Extract the (x, y) coordinate from the center of the cell holding the provided text.  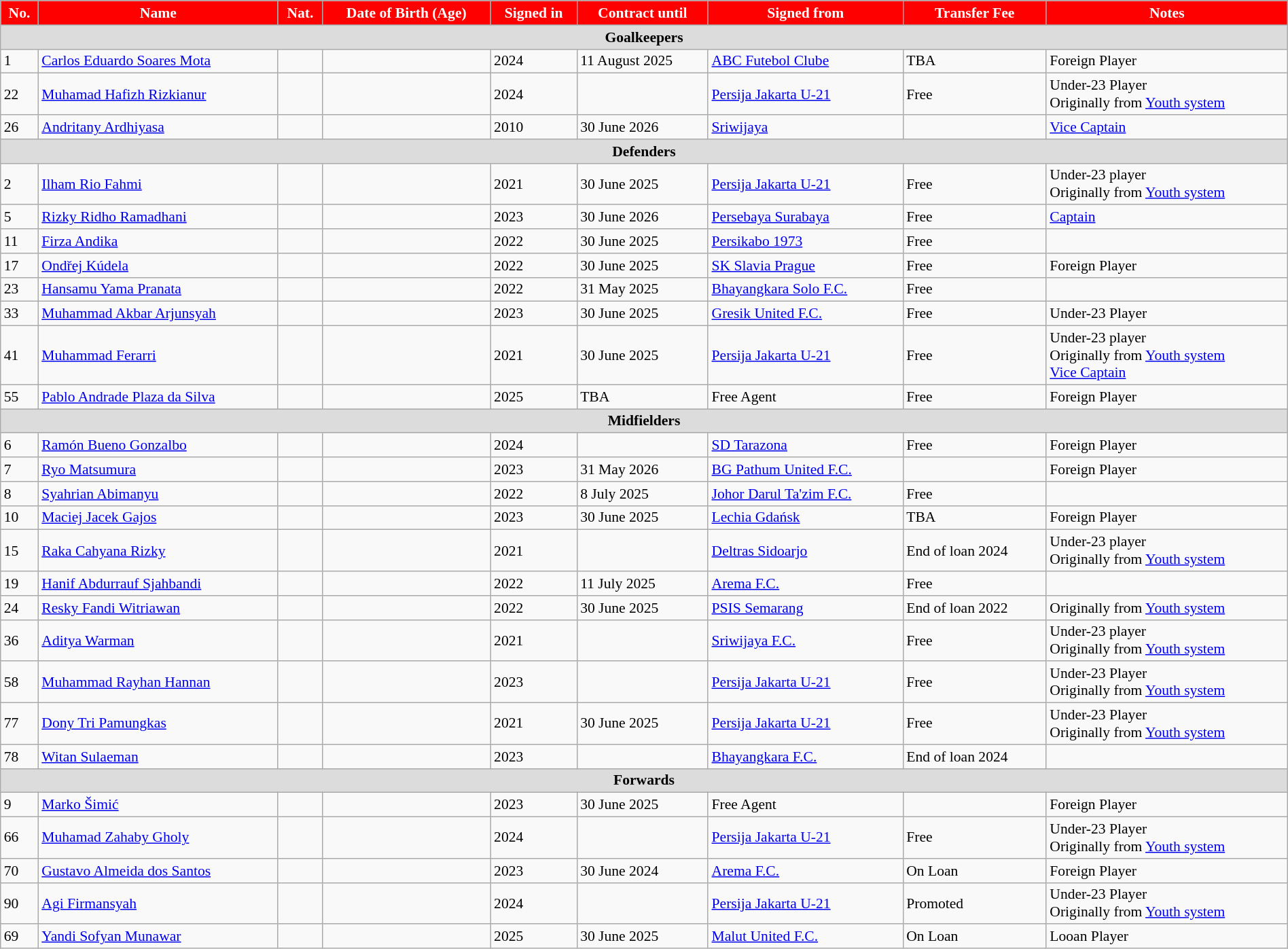
15 (19, 550)
26 (19, 127)
Gresik United F.C. (806, 314)
9 (19, 805)
Maciej Jacek Gajos (158, 518)
Under-23 Player (1167, 314)
Muhamad Hafizh Rizkianur (158, 94)
Looan Player (1167, 937)
2 (19, 183)
No. (19, 13)
22 (19, 94)
55 (19, 397)
Nat. (300, 13)
Muhammad Akbar Arjunsyah (158, 314)
Dony Tri Pamungkas (158, 724)
Ryo Matsumura (158, 469)
Yandi Sofyan Munawar (158, 937)
Witan Sulaeman (158, 757)
Andritany Ardhiyasa (158, 127)
Raka Cahyana Rizky (158, 550)
2010 (534, 127)
Lechia Gdańsk (806, 518)
Syahrian Abimanyu (158, 494)
66 (19, 838)
90 (19, 903)
10 (19, 518)
Ramón Bueno Gonzalbo (158, 446)
5 (19, 217)
77 (19, 724)
6 (19, 446)
24 (19, 608)
Gustavo Almeida dos Santos (158, 871)
Persebaya Surabaya (806, 217)
11 July 2025 (643, 584)
Contract until (643, 13)
41 (19, 356)
Carlos Eduardo Soares Mota (158, 61)
Forwards (644, 781)
58 (19, 682)
Malut United F.C. (806, 937)
31 May 2026 (643, 469)
Hanif Abdurrauf Sjahbandi (158, 584)
BG Pathum United F.C. (806, 469)
Bhayangkara F.C. (806, 757)
11 (19, 241)
Originally from Youth system (1167, 608)
17 (19, 266)
Ilham Rio Fahmi (158, 183)
36 (19, 640)
Transfer Fee (974, 13)
8 July 2025 (643, 494)
Name (158, 13)
8 (19, 494)
End of loan 2022 (974, 608)
Marko Šimić (158, 805)
Muhammad Rayhan Hannan (158, 682)
Signed in (534, 13)
SD Tarazona (806, 446)
ABC Futebol Clube (806, 61)
Muhammad Ferarri (158, 356)
7 (19, 469)
11 August 2025 (643, 61)
31 May 2025 (643, 289)
30 June 2024 (643, 871)
Vice Captain (1167, 127)
Rizky Ridho Ramadhani (158, 217)
Agi Firmansyah (158, 903)
78 (19, 757)
Defenders (644, 151)
Muhamad Zahaby Gholy (158, 838)
33 (19, 314)
Promoted (974, 903)
Pablo Andrade Plaza da Silva (158, 397)
1 (19, 61)
Midfielders (644, 421)
Resky Fandi Witriawan (158, 608)
70 (19, 871)
Under-23 player Originally from Youth systemVice Captain (1167, 356)
Johor Darul Ta'zim F.C. (806, 494)
Ondřej Kúdela (158, 266)
PSIS Semarang (806, 608)
Goalkeepers (644, 37)
Aditya Warman (158, 640)
SK Slavia Prague (806, 266)
Bhayangkara Solo F.C. (806, 289)
Deltras Sidoarjo (806, 550)
Signed from (806, 13)
Persikabo 1973 (806, 241)
Notes (1167, 13)
19 (19, 584)
69 (19, 937)
Hansamu Yama Pranata (158, 289)
Firza Andika (158, 241)
Sriwijaya (806, 127)
Captain (1167, 217)
23 (19, 289)
Sriwijaya F.C. (806, 640)
Date of Birth (Age) (406, 13)
